Detect which cell encompasses the target text, then output its [x, y] center coordinate. 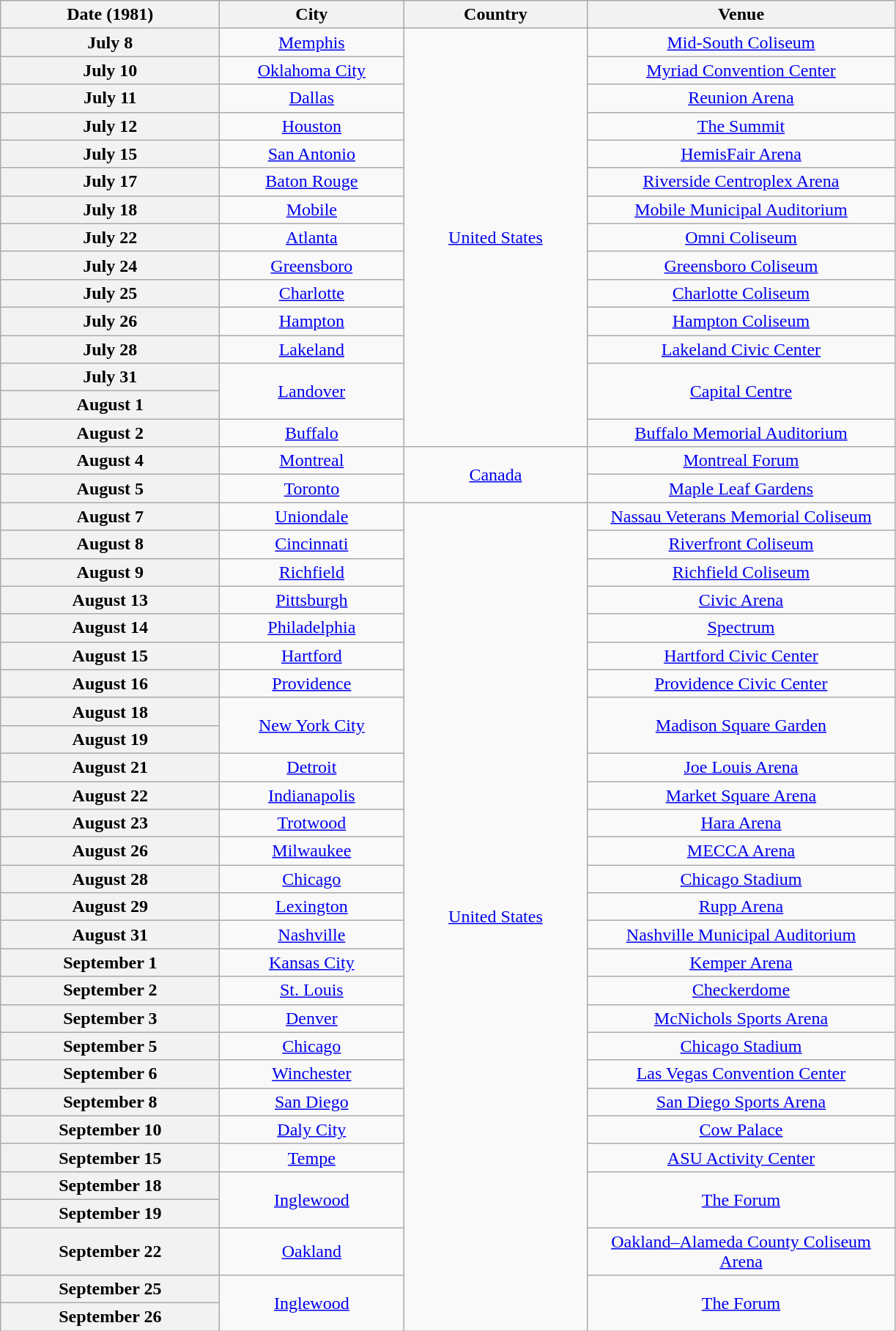
August 29 [110, 907]
August 23 [110, 823]
Maple Leaf Gardens [741, 489]
ASU Activity Center [741, 1157]
McNichols Sports Arena [741, 1018]
Riverside Centroplex Arena [741, 182]
San Diego Sports Arena [741, 1102]
September 18 [110, 1185]
September 8 [110, 1102]
Baton Rouge [312, 182]
Dallas [312, 98]
Richfield [312, 572]
Checkerdome [741, 990]
September 10 [110, 1130]
St. Louis [312, 990]
Country [495, 15]
San Antonio [312, 154]
August 28 [110, 879]
September 2 [110, 990]
August 19 [110, 739]
July 12 [110, 126]
City [312, 15]
August 16 [110, 683]
Reunion Arena [741, 98]
Spectrum [741, 628]
July 11 [110, 98]
Tempe [312, 1157]
Greensboro [312, 265]
August 31 [110, 935]
Civic Arena [741, 600]
August 26 [110, 851]
Nassau Veterans Memorial Coliseum [741, 516]
September 19 [110, 1213]
Hartford [312, 656]
August 7 [110, 516]
September 1 [110, 963]
September 6 [110, 1074]
Capital Centre [741, 391]
August 22 [110, 795]
Charlotte Coliseum [741, 293]
Mobile Municipal Auditorium [741, 210]
Hartford Civic Center [741, 656]
Oakland–Alameda County Coliseum Arena [741, 1251]
Nashville Municipal Auditorium [741, 935]
Daly City [312, 1130]
Pittsburgh [312, 600]
Hampton [312, 321]
MECCA Arena [741, 851]
Hampton Coliseum [741, 321]
Madison Square Garden [741, 725]
Riverfront Coliseum [741, 544]
Nashville [312, 935]
Date (1981) [110, 15]
HemisFair Arena [741, 154]
Lakeland Civic Center [741, 349]
Atlanta [312, 237]
The Summit [741, 126]
Canada [495, 475]
Mid-South Coliseum [741, 42]
August 8 [110, 544]
Winchester [312, 1074]
July 10 [110, 70]
Mobile [312, 210]
Oklahoma City [312, 70]
July 26 [110, 321]
Montreal Forum [741, 461]
Providence [312, 683]
Toronto [312, 489]
Myriad Convention Center [741, 70]
August 9 [110, 572]
Milwaukee [312, 851]
Trotwood [312, 823]
Lakeland [312, 349]
San Diego [312, 1102]
Market Square Arena [741, 795]
August 1 [110, 405]
September 26 [110, 1317]
July 28 [110, 349]
Venue [741, 15]
August 15 [110, 656]
August 14 [110, 628]
Memphis [312, 42]
September 22 [110, 1251]
Greensboro Coliseum [741, 265]
July 25 [110, 293]
Buffalo [312, 433]
August 5 [110, 489]
September 25 [110, 1289]
Joe Louis Arena [741, 767]
Hara Arena [741, 823]
September 5 [110, 1046]
August 2 [110, 433]
Charlotte [312, 293]
August 21 [110, 767]
Lexington [312, 907]
Providence Civic Center [741, 683]
July 18 [110, 210]
August 4 [110, 461]
July 8 [110, 42]
August 13 [110, 600]
Omni Coliseum [741, 237]
Montreal [312, 461]
Uniondale [312, 516]
Richfield Coliseum [741, 572]
Philadelphia [312, 628]
Kemper Arena [741, 963]
September 15 [110, 1157]
Indianapolis [312, 795]
August 18 [110, 711]
Houston [312, 126]
September 3 [110, 1018]
Rupp Arena [741, 907]
July 31 [110, 377]
Cow Palace [741, 1130]
July 15 [110, 154]
Landover [312, 391]
Detroit [312, 767]
Buffalo Memorial Auditorium [741, 433]
Denver [312, 1018]
Cincinnati [312, 544]
New York City [312, 725]
Kansas City [312, 963]
July 17 [110, 182]
Oakland [312, 1251]
July 22 [110, 237]
Las Vegas Convention Center [741, 1074]
July 24 [110, 265]
